Provide the (X, Y) coordinate of the cell's center where the given text is located.  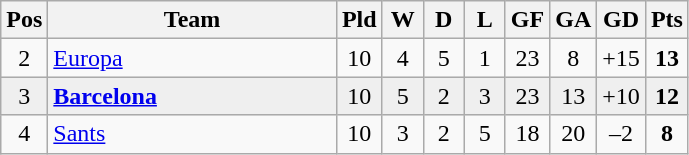
Team (192, 20)
D (444, 20)
+15 (622, 58)
20 (574, 134)
Pld (359, 20)
Europa (192, 58)
1 (484, 58)
W (402, 20)
Sants (192, 134)
Pos (24, 20)
12 (666, 96)
18 (527, 134)
GF (527, 20)
+10 (622, 96)
Pts (666, 20)
Barcelona (192, 96)
–2 (622, 134)
L (484, 20)
GA (574, 20)
GD (622, 20)
